Locate the cell with the specified text and output its (X, Y) center coordinate. 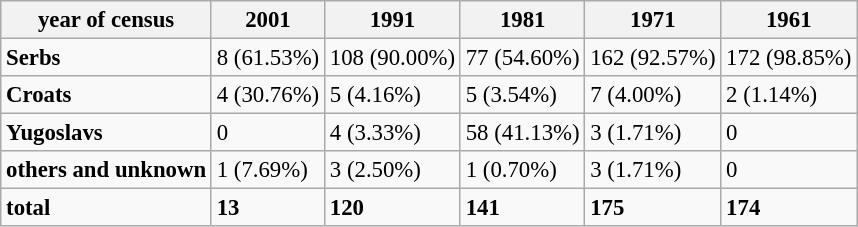
5 (4.16%) (393, 95)
Yugoslavs (106, 133)
5 (3.54%) (522, 95)
174 (789, 208)
108 (90.00%) (393, 58)
4 (30.76%) (268, 95)
7 (4.00%) (653, 95)
2 (1.14%) (789, 95)
1971 (653, 20)
172 (98.85%) (789, 58)
1 (7.69%) (268, 170)
1 (0.70%) (522, 170)
58 (41.13%) (522, 133)
year of census (106, 20)
Serbs (106, 58)
120 (393, 208)
3 (2.50%) (393, 170)
1961 (789, 20)
4 (3.33%) (393, 133)
1981 (522, 20)
total (106, 208)
1991 (393, 20)
8 (61.53%) (268, 58)
13 (268, 208)
Croats (106, 95)
141 (522, 208)
2001 (268, 20)
others and unknown (106, 170)
175 (653, 208)
162 (92.57%) (653, 58)
77 (54.60%) (522, 58)
